Search for the cell housing the specified text and yield its (x, y) center coordinate. 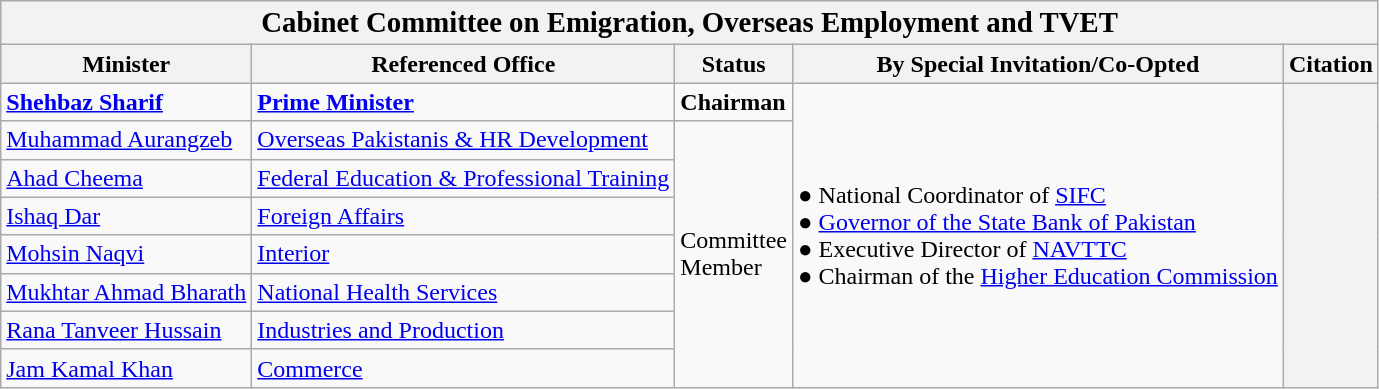
Interior (464, 254)
Shehbaz Sharif (126, 102)
National Health Services (464, 292)
Ahad Cheema (126, 178)
Status (734, 64)
CommitteeMember (734, 254)
Citation (1330, 64)
Ishaq Dar (126, 216)
Foreign Affairs (464, 216)
Minister (126, 64)
Cabinet Committee on Emigration, Overseas Employment and TVET (690, 23)
Prime Minister (464, 102)
Mukhtar Ahmad Bharath (126, 292)
● National Coordinator of SIFC● Governor of the State Bank of Pakistan● Executive Director of NAVTTC● Chairman of the Higher Education Commission (1038, 235)
Overseas Pakistanis & HR Development (464, 140)
Chairman (734, 102)
Rana Tanveer Hussain (126, 330)
Referenced Office (464, 64)
By Special Invitation/Co-Opted (1038, 64)
Commerce (464, 368)
Jam Kamal Khan (126, 368)
Mohsin Naqvi (126, 254)
Muhammad Aurangzeb (126, 140)
Federal Education & Professional Training (464, 178)
Industries and Production (464, 330)
